Extract the (X, Y) coordinate from the center of the cell holding the provided text.  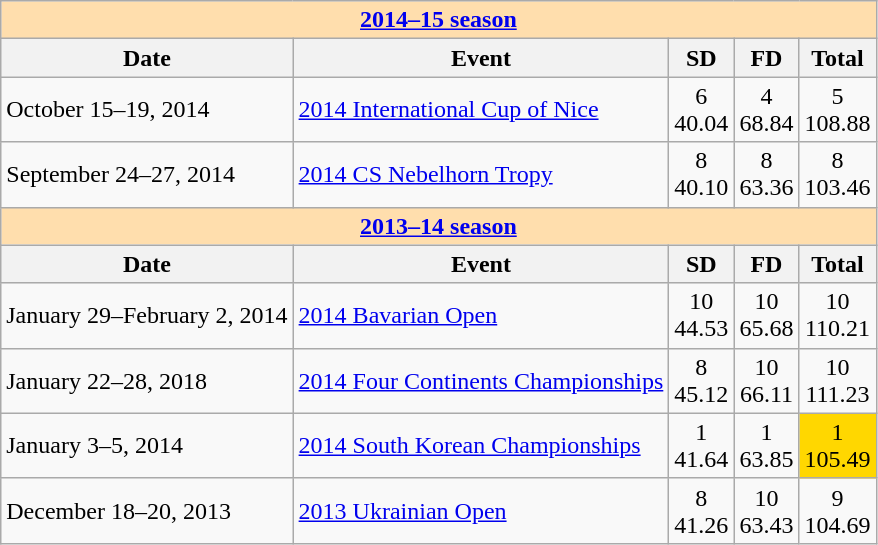
8 63.36 (766, 174)
September 24–27, 2014 (147, 174)
1 41.64 (702, 446)
9 104.69 (838, 510)
2013–14 season (438, 226)
October 15–19, 2014 (147, 110)
2014 CS Nebelhorn Tropy (481, 174)
10 110.21 (838, 316)
2014 Four Continents Championships (481, 380)
5 108.88 (838, 110)
8 103.46 (838, 174)
2014–15 season (438, 20)
1 63.85 (766, 446)
8 41.26 (702, 510)
8 45.12 (702, 380)
8 40.10 (702, 174)
January 22–28, 2018 (147, 380)
10 63.43 (766, 510)
December 18–20, 2013 (147, 510)
10 44.53 (702, 316)
January 29–February 2, 2014 (147, 316)
6 40.04 (702, 110)
January 3–5, 2014 (147, 446)
4 68.84 (766, 110)
2014 International Cup of Nice (481, 110)
1 105.49 (838, 446)
2013 Ukrainian Open (481, 510)
2014 South Korean Championships (481, 446)
10 111.23 (838, 380)
10 65.68 (766, 316)
10 66.11 (766, 380)
2014 Bavarian Open (481, 316)
